Pinpoint the cell where the given text exists, returning its [X, Y] midpoint coordinate. 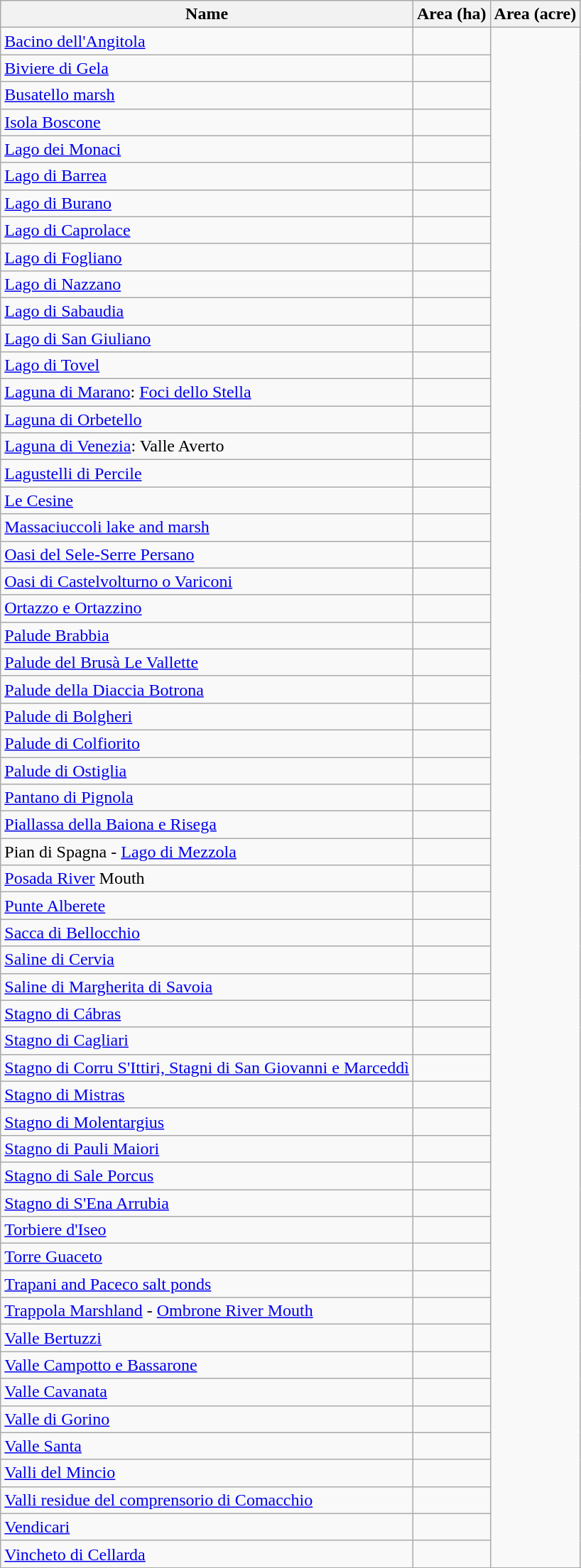
Trappola Marshland - Ombrone River Mouth [207, 1311]
Lago di Caprolace [207, 230]
Saline di Cervia [207, 960]
Pantano di Pignola [207, 798]
Palude della Diaccia Botrona [207, 689]
Palude del Brusà Le Vallette [207, 662]
Lago di Nazzano [207, 284]
Valle Santa [207, 1446]
Ortazzo e Ortazzino [207, 608]
Valle Cavanata [207, 1392]
Stagno di Cábras [207, 1014]
Valli del Mincio [207, 1473]
Valle Campotto e Bassarone [207, 1365]
Laguna di Venezia: Valle Averto [207, 446]
Piallassa della Baiona e Risega [207, 825]
Stagno di Mistras [207, 1095]
Biviere di Gela [207, 68]
Area (ha) [452, 14]
Stagno di S'Ena Arrubia [207, 1203]
Palude Brabbia [207, 635]
Palude di Ostiglia [207, 770]
Le Cesine [207, 500]
Valle Bertuzzi [207, 1338]
Lago dei Monaci [207, 149]
Isola Boscone [207, 122]
Lago di Burano [207, 203]
Torbiere d'Iseo [207, 1230]
Lago di Sabaudia [207, 311]
Stagno di Molentargius [207, 1122]
Lago di San Giuliano [207, 339]
Stagno di Sale Porcus [207, 1175]
Pian di Spagna - Lago di Mezzola [207, 852]
Massaciuccoli lake and marsh [207, 527]
Punte Alberete [207, 906]
Stagno di Corru S'Ittiri, Stagni di San Giovanni e Marceddì [207, 1068]
Oasi del Sele-Serre Persano [207, 554]
Busatello marsh [207, 95]
Lago di Barrea [207, 176]
Sacca di Bellocchio [207, 933]
Oasi di Castelvolturno o Variconi [207, 581]
Valli residue del comprensorio di Comacchio [207, 1500]
Laguna di Marano: Foci dello Stella [207, 393]
Bacino dell'Angitola [207, 41]
Lago di Tovel [207, 366]
Trapani and Paceco salt ponds [207, 1284]
Palude di Bolgheri [207, 716]
Posada River Mouth [207, 879]
Stagno di Pauli Maiori [207, 1148]
Lagustelli di Percile [207, 473]
Name [207, 14]
Valle di Gorino [207, 1419]
Palude di Colfiorito [207, 743]
Area (acre) [536, 14]
Vincheto di Cellarda [207, 1554]
Vendicari [207, 1527]
Laguna di Orbetello [207, 420]
Torre Guaceto [207, 1257]
Lago di Fogliano [207, 257]
Saline di Margherita di Savoia [207, 987]
Stagno di Cagliari [207, 1041]
